Find where the given text appears and provide that cell's center as (x, y) coordinate. 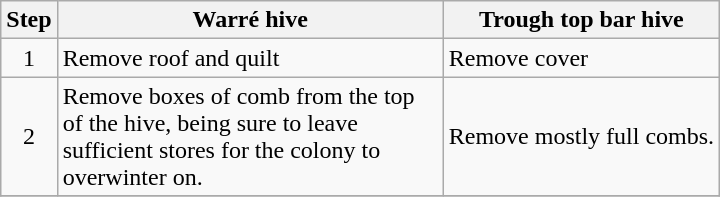
Remove mostly full combs. (581, 136)
Remove roof and quilt (250, 58)
1 (29, 58)
Remove boxes of comb from the top of the hive, being sure to leave sufficient stores for the colony to overwinter on. (250, 136)
2 (29, 136)
Step (29, 20)
Warré hive (250, 20)
Remove cover (581, 58)
Trough top bar hive (581, 20)
